For the text-containing cell, return its midpoint in (x, y) coordinate format. 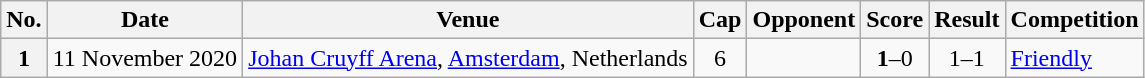
1–1 (967, 58)
Venue (468, 20)
11 November 2020 (144, 58)
Score (895, 20)
No. (24, 20)
1 (24, 58)
Friendly (1074, 58)
6 (720, 58)
Johan Cruyff Arena, Amsterdam, Netherlands (468, 58)
1–0 (895, 58)
Date (144, 20)
Competition (1074, 20)
Result (967, 20)
Opponent (804, 20)
Cap (720, 20)
